Pinpoint the cell where the given text exists, returning its (X, Y) midpoint coordinate. 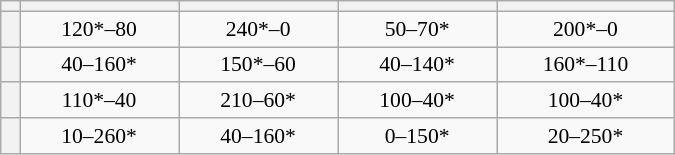
110*–40 (100, 101)
0–150* (418, 136)
160*–110 (586, 65)
200*–0 (586, 29)
40–140* (418, 65)
240*–0 (258, 29)
120*–80 (100, 29)
150*–60 (258, 65)
10–260* (100, 136)
210–60* (258, 101)
50–70* (418, 29)
20–250* (586, 136)
